Scan for the cell matching the given text and deliver its (x, y) coordinate at center. 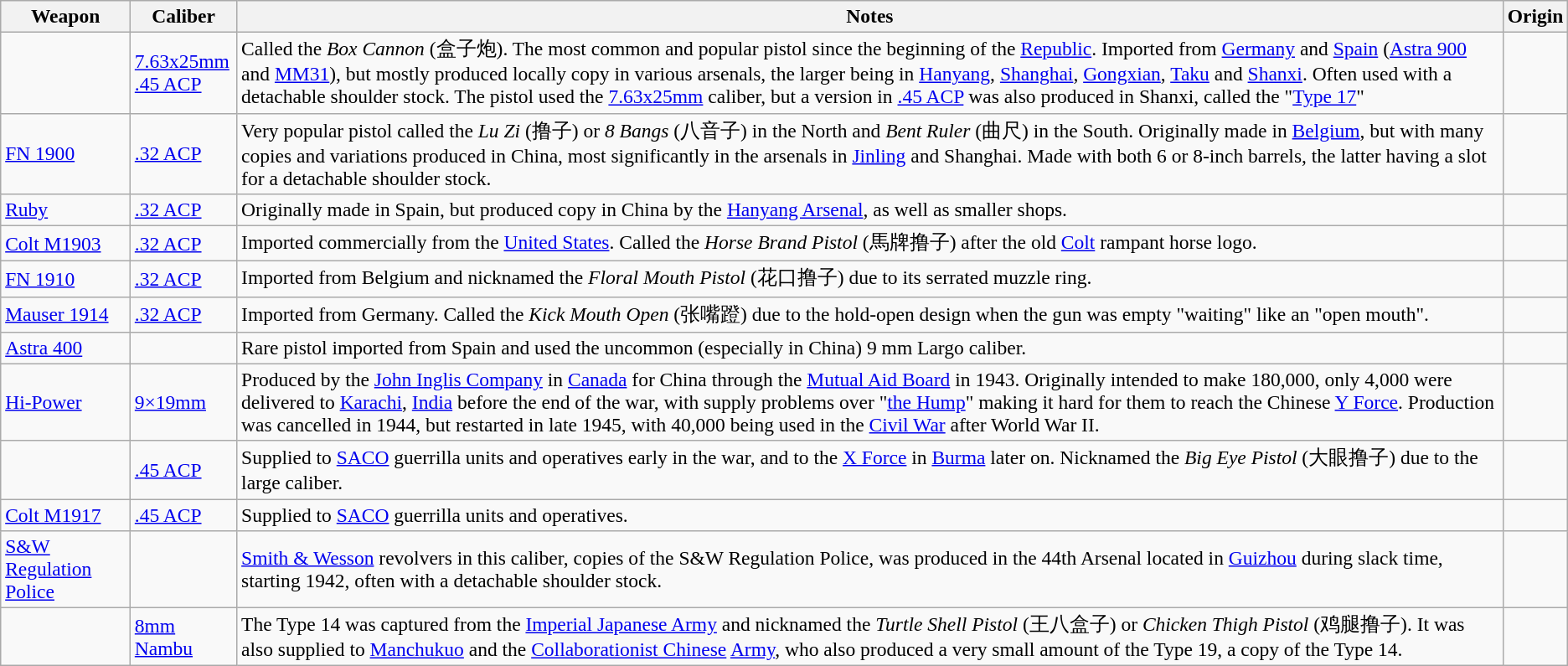
Imported from Belgium and nicknamed the Floral Mouth Pistol (花口撸子) due to its serrated muzzle ring. (870, 278)
Caliber (183, 16)
Imported commercially from the United States. Called the Horse Brand Pistol (馬牌撸子) after the old Colt rampant horse logo. (870, 243)
S&W Regulation Police (65, 569)
Origin (1535, 16)
Imported from Germany. Called the Kick Mouth Open (张嘴蹬) due to the hold-open design when the gun was empty "waiting" like an "open mouth". (870, 314)
Colt M1903 (65, 243)
Hi-Power (65, 402)
8mm Nambu (183, 637)
Notes (870, 16)
Ruby (65, 209)
FN 1900 (65, 153)
Colt M1917 (65, 514)
Weapon (65, 16)
Mauser 1914 (65, 314)
FN 1910 (65, 278)
Rare pistol imported from Spain and used the uncommon (especially in China) 9 mm Largo caliber. (870, 348)
Originally made in Spain, but produced copy in China by the Hanyang Arsenal, as well as smaller shops. (870, 209)
7.63x25mm.45 ACP (183, 72)
9×19mm (183, 402)
Supplied to SACO guerrilla units and operatives. (870, 514)
Astra 400 (65, 348)
